From the cell containing the given text, extract its center point as (x, y) coordinate. 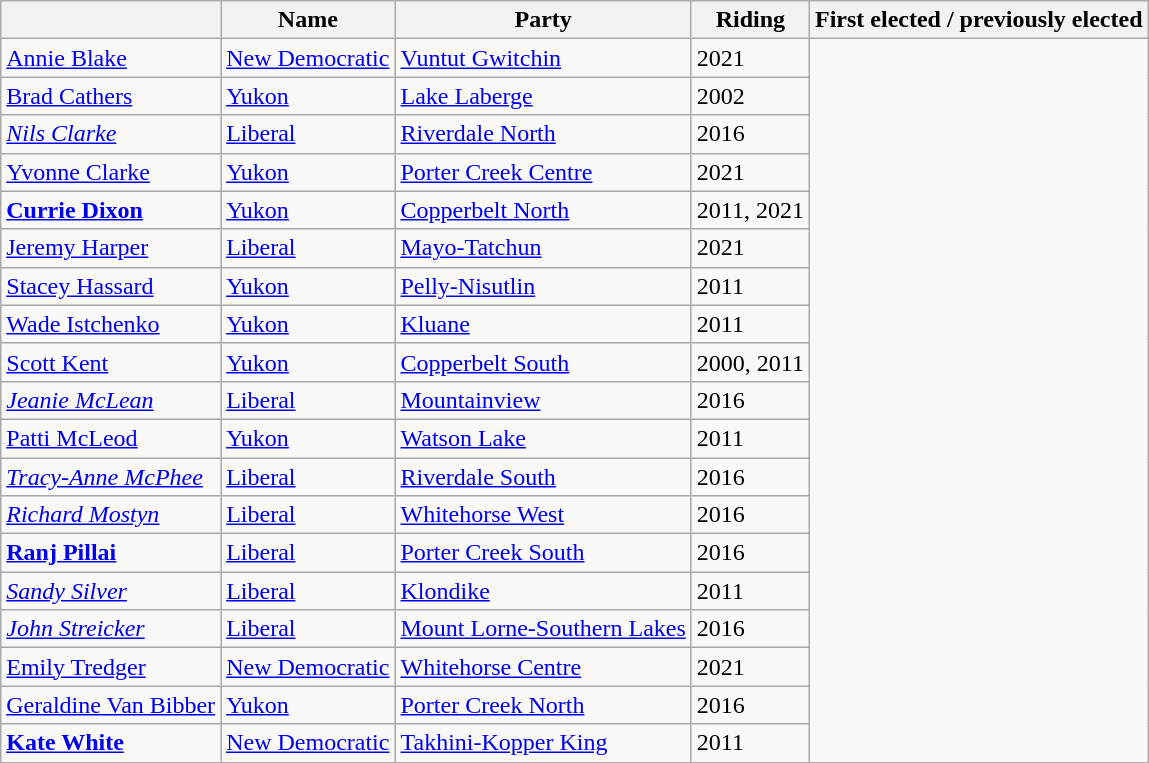
2002 (750, 96)
Lake Laberge (543, 96)
Name (308, 20)
Ranj Pillai (111, 553)
Riverdale South (543, 477)
Annie Blake (111, 58)
Brad Cathers (111, 96)
Jeanie McLean (111, 400)
Scott Kent (111, 362)
Pelly-Nisutlin (543, 286)
Emily Tredger (111, 667)
Takhini-Kopper King (543, 743)
Kluane (543, 324)
Porter Creek North (543, 705)
Mountainview (543, 400)
Kate White (111, 743)
Sandy Silver (111, 591)
Geraldine Van Bibber (111, 705)
Porter Creek South (543, 553)
Currie Dixon (111, 210)
Mount Lorne-Southern Lakes (543, 629)
Wade Istchenko (111, 324)
Riding (750, 20)
Watson Lake (543, 438)
Patti McLeod (111, 438)
Copperbelt South (543, 362)
Party (543, 20)
Vuntut Gwitchin (543, 58)
Whitehorse Centre (543, 667)
Whitehorse West (543, 515)
Stacey Hassard (111, 286)
Nils Clarke (111, 134)
Yvonne Clarke (111, 172)
2011, 2021 (750, 210)
Richard Mostyn (111, 515)
First elected / previously elected (978, 20)
Riverdale North (543, 134)
Porter Creek Centre (543, 172)
Klondike (543, 591)
Mayo-Tatchun (543, 248)
John Streicker (111, 629)
Jeremy Harper (111, 248)
Copperbelt North (543, 210)
2000, 2011 (750, 362)
Tracy-Anne McPhee (111, 477)
